Scan for the cell matching the given text and deliver its [X, Y] coordinate at center. 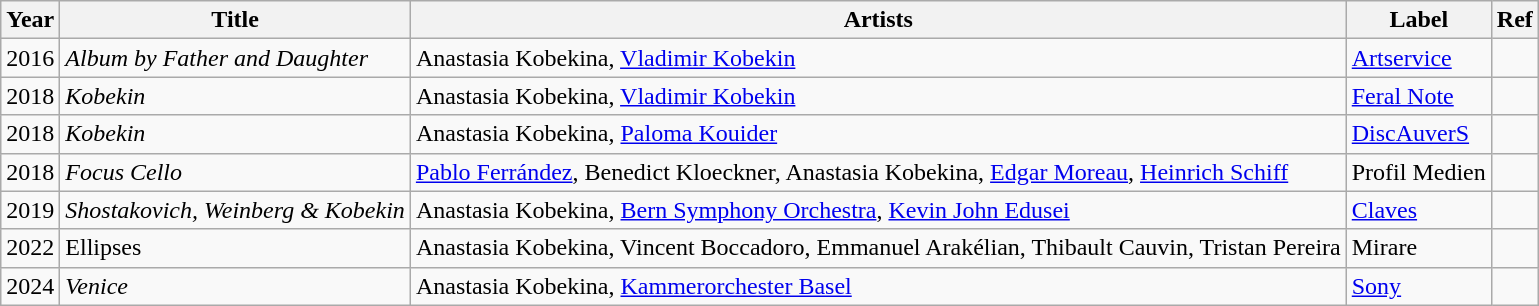
Sony [1418, 286]
Pablo Ferrández, Benedict Kloeckner, Anastasia Kobekina, Edgar Moreau, Heinrich Schiff [878, 172]
DiscAuverS [1418, 134]
Ref [1514, 20]
Claves [1418, 210]
Year [30, 20]
Title [236, 20]
Mirare [1418, 248]
2022 [30, 248]
Artists [878, 20]
2024 [30, 286]
Anastasia Kobekina, Kammerorchester Basel [878, 286]
Ellipses [236, 248]
Anastasia Kobekina, Paloma Kouider [878, 134]
Shostakovich, Weinberg & Kobekin [236, 210]
2016 [30, 58]
Anastasia Kobekina, Bern Symphony Orchestra, Kevin John Edusei [878, 210]
Artservice [1418, 58]
Feral Note [1418, 96]
Label [1418, 20]
Venice [236, 286]
Anastasia Kobekina, Vincent Boccadoro, Emmanuel Arakélian, Thibault Cauvin, Tristan Pereira [878, 248]
Album by Father and Daughter [236, 58]
Profil Medien [1418, 172]
Focus Cello [236, 172]
2019 [30, 210]
